Locate the cell with the specified text and output its (X, Y) center coordinate. 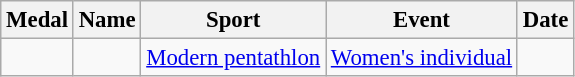
Sport (234, 20)
Name (107, 20)
Date (545, 20)
Medal (38, 20)
Event (422, 20)
Women's individual (422, 58)
Modern pentathlon (234, 58)
